Identify which cell holds the provided text, then report its (X, Y) central coordinate. 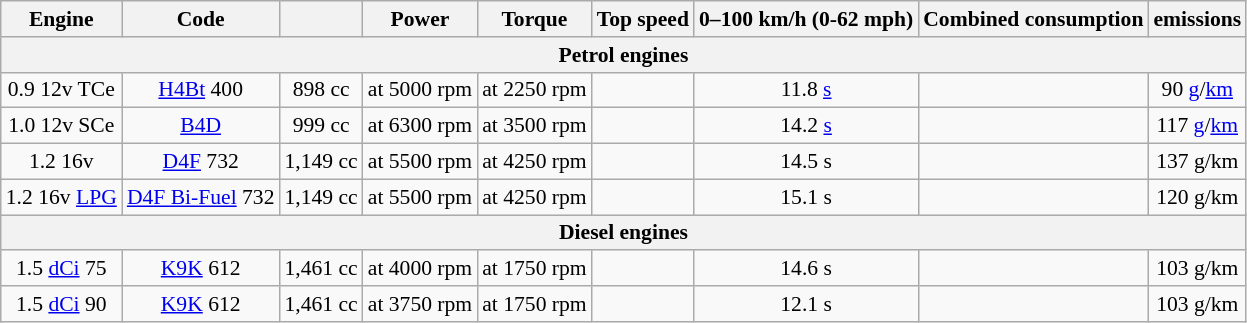
B4D (201, 126)
0.9 12v TCe (62, 90)
999 cc (320, 126)
12.1 s (806, 304)
14.5 s (806, 162)
Code (201, 19)
11.8 s (806, 90)
1.2 16v (62, 162)
Power (420, 19)
Top speed (643, 19)
120 g/km (1197, 197)
at 5000 rpm (420, 90)
14.2 s (806, 126)
898 cc (320, 90)
Combined consumption (1033, 19)
Engine (62, 19)
90 g/km (1197, 90)
0–100 km/h (0-62 mph) (806, 19)
emissions (1197, 19)
Torque (534, 19)
1.0 12v SCe (62, 126)
H4Bt 400 (201, 90)
1.2 16v LPG (62, 197)
at 3500 rpm (534, 126)
117 g/km (1197, 126)
at 2250 rpm (534, 90)
D4F 732 (201, 162)
15.1 s (806, 197)
at 3750 rpm (420, 304)
14.6 s (806, 269)
Diesel engines (624, 233)
D4F Bi-Fuel 732 (201, 197)
1.5 dCi 90 (62, 304)
at 4000 rpm (420, 269)
Petrol engines (624, 55)
137 g/km (1197, 162)
1.5 dCi 75 (62, 269)
at 6300 rpm (420, 126)
